Provide the [X, Y] coordinate of the cell's center where the given text is located.  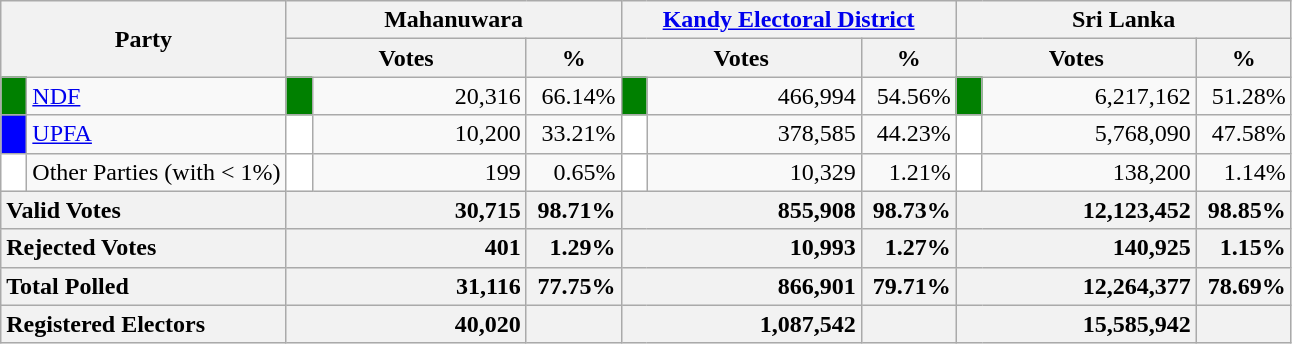
466,994 [754, 96]
1,087,542 [741, 324]
1.15% [1244, 248]
1.14% [1244, 172]
98.71% [574, 210]
66.14% [574, 96]
Sri Lanka [1124, 20]
30,715 [406, 210]
51.28% [1244, 96]
1.21% [908, 172]
Registered Electors [144, 324]
0.65% [574, 172]
140,925 [1076, 248]
Total Polled [144, 286]
79.71% [908, 286]
UPFA [156, 134]
199 [419, 172]
10,200 [419, 134]
54.56% [908, 96]
20,316 [419, 96]
866,901 [741, 286]
5,768,090 [1089, 134]
40,020 [406, 324]
33.21% [574, 134]
1.29% [574, 248]
47.58% [1244, 134]
98.85% [1244, 210]
Party [144, 39]
77.75% [574, 286]
Other Parties (with < 1%) [156, 172]
Mahanuwara [454, 20]
98.73% [908, 210]
10,329 [754, 172]
138,200 [1089, 172]
378,585 [754, 134]
6,217,162 [1089, 96]
15,585,942 [1076, 324]
1.27% [908, 248]
12,264,377 [1076, 286]
12,123,452 [1076, 210]
401 [406, 248]
Valid Votes [144, 210]
Rejected Votes [144, 248]
NDF [156, 96]
44.23% [908, 134]
855,908 [741, 210]
Kandy Electoral District [788, 20]
10,993 [741, 248]
31,116 [406, 286]
78.69% [1244, 286]
